Search for the cell housing the specified text and yield its [x, y] center coordinate. 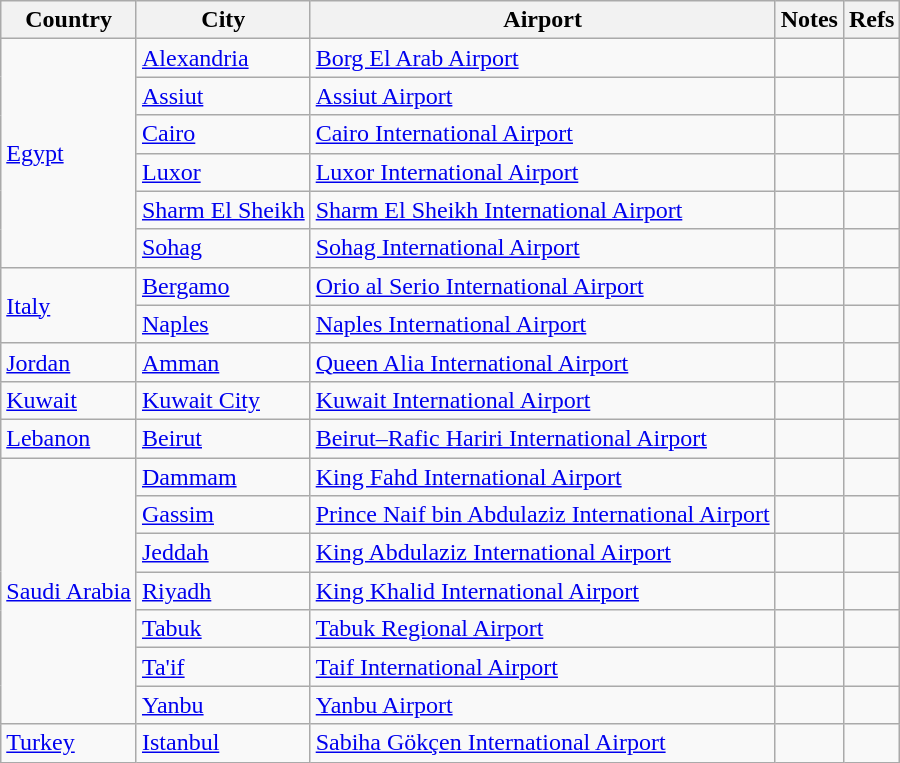
City [223, 20]
Egypt [69, 153]
Notes [809, 20]
Alexandria [223, 58]
Istanbul [223, 743]
Airport [542, 20]
Italy [69, 305]
Taif International Airport [542, 667]
Borg El Arab Airport [542, 58]
Naples [223, 324]
Refs [871, 20]
Gassim [223, 515]
King Khalid International Airport [542, 591]
Sharm El Sheikh International Airport [542, 210]
Luxor [223, 172]
King Abdulaziz International Airport [542, 553]
Yanbu Airport [542, 705]
Amman [223, 362]
Kuwait City [223, 400]
Jordan [69, 362]
Sabiha Gökçen International Airport [542, 743]
Beirut–Rafic Hariri International Airport [542, 438]
Assiut Airport [542, 96]
Beirut [223, 438]
Saudi Arabia [69, 591]
King Fahd International Airport [542, 477]
Cairo [223, 134]
Queen Alia International Airport [542, 362]
Orio al Serio International Airport [542, 286]
Riyadh [223, 591]
Kuwait International Airport [542, 400]
Dammam [223, 477]
Tabuk [223, 629]
Naples International Airport [542, 324]
Lebanon [69, 438]
Kuwait [69, 400]
Ta'if [223, 667]
Cairo International Airport [542, 134]
Turkey [69, 743]
Yanbu [223, 705]
Sohag International Airport [542, 248]
Prince Naif bin Abdulaziz International Airport [542, 515]
Assiut [223, 96]
Sharm El Sheikh [223, 210]
Jeddah [223, 553]
Country [69, 20]
Luxor International Airport [542, 172]
Sohag [223, 248]
Bergamo [223, 286]
Tabuk Regional Airport [542, 629]
